Capture the cell that displays the provided text and extract its (x, y) central coordinate. 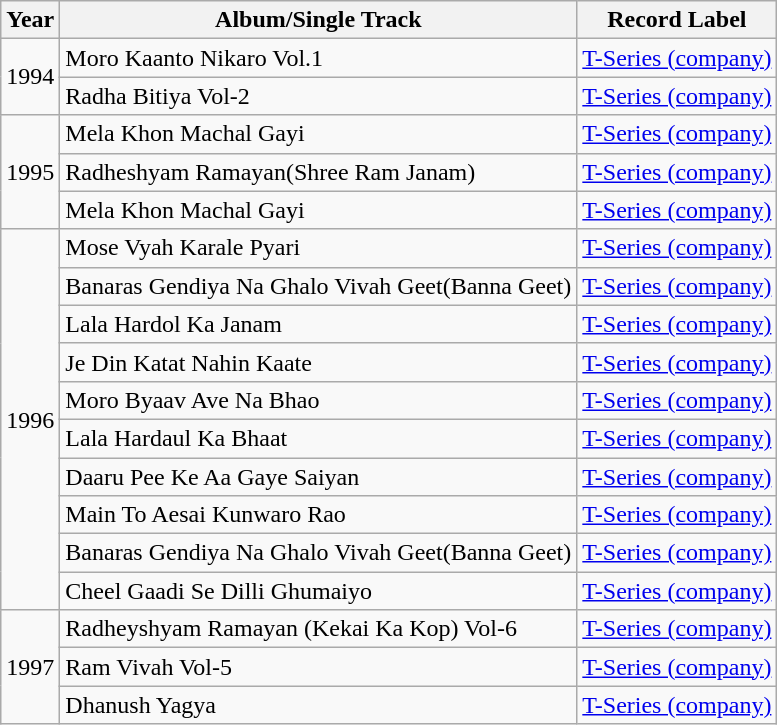
Radheyshyam Ramayan (Kekai Ka Kop) Vol-6 (318, 629)
Ram Vivah Vol-5 (318, 667)
Moro Kaanto Nikaro Vol.1 (318, 58)
Dhanush Yagya (318, 705)
Je Din Katat Nahin Kaate (318, 362)
Album/Single Track (318, 20)
1996 (30, 420)
Radheshyam Ramayan(Shree Ram Janam) (318, 172)
Main To Aesai Kunwaro Rao (318, 515)
Daaru Pee Ke Aa Gaye Saiyan (318, 477)
1997 (30, 667)
Radha Bitiya Vol-2 (318, 96)
1995 (30, 172)
Year (30, 20)
Cheel Gaadi Se Dilli Ghumaiyo (318, 591)
Moro Byaav Ave Na Bhao (318, 400)
Record Label (677, 20)
Mose Vyah Karale Pyari (318, 248)
Lala Hardol Ka Janam (318, 324)
1994 (30, 77)
Lala Hardaul Ka Bhaat (318, 438)
